Locate the cell with the specified text and output its [X, Y] center coordinate. 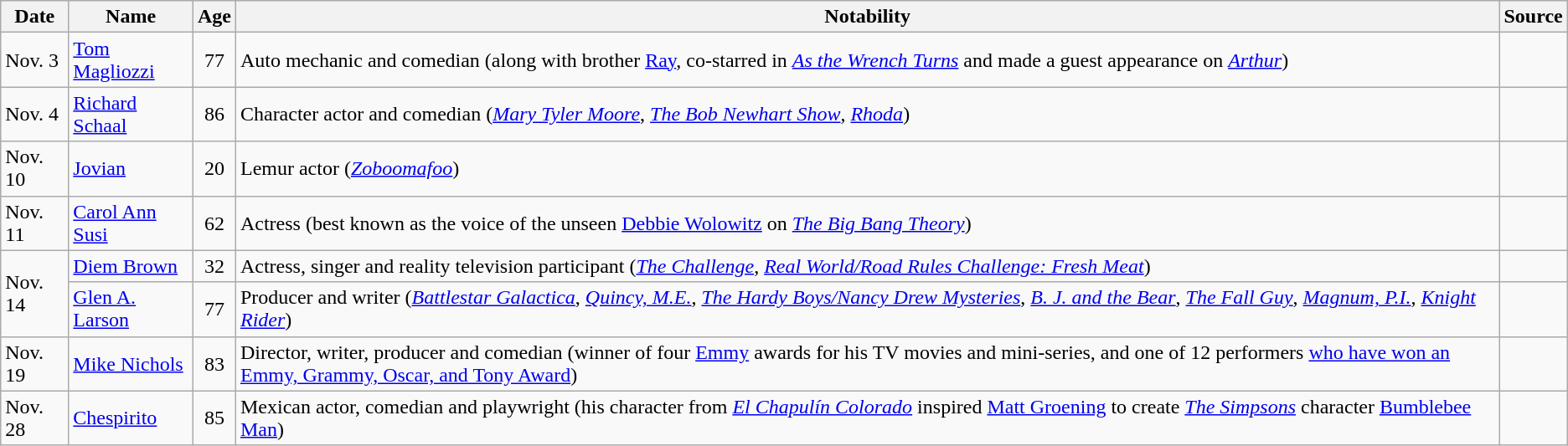
20 [214, 169]
85 [214, 418]
Nov. 10 [35, 169]
Tom Magliozzi [131, 60]
Nov. 14 [35, 293]
Glen A. Larson [131, 310]
83 [214, 363]
Richard Schaal [131, 114]
Jovian [131, 169]
Character actor and comedian (Mary Tyler Moore, The Bob Newhart Show, Rhoda) [867, 114]
Notability [867, 17]
Nov. 11 [35, 223]
Nov. 3 [35, 60]
Actress, singer and reality television participant (The Challenge, Real World/Road Rules Challenge: Fresh Meat) [867, 266]
Age [214, 17]
86 [214, 114]
Chespirito [131, 418]
Nov. 19 [35, 363]
Actress (best known as the voice of the unseen Debbie Wolowitz on The Big Bang Theory) [867, 223]
32 [214, 266]
Auto mechanic and comedian (along with brother Ray, co-starred in As the Wrench Turns and made a guest appearance on Arthur) [867, 60]
Diem Brown [131, 266]
Nov. 28 [35, 418]
Mike Nichols [131, 363]
62 [214, 223]
Source [1533, 17]
Nov. 4 [35, 114]
Date [35, 17]
Lemur actor (Zoboomafoo) [867, 169]
Carol Ann Susi [131, 223]
Name [131, 17]
